Return the [x, y] coordinate for the center point of the cell that contains the specified text.  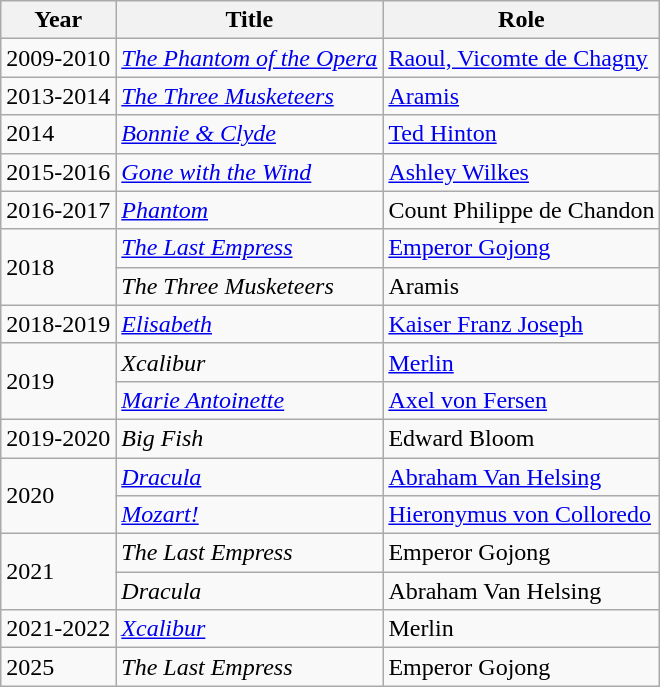
Elisabeth [250, 324]
Bonnie & Clyde [250, 134]
2016-2017 [58, 210]
2019-2020 [58, 438]
Phantom [250, 210]
Axel von Fersen [522, 400]
The Phantom of the Opera [250, 58]
2018 [58, 267]
2021 [58, 572]
Role [522, 20]
2013-2014 [58, 96]
2014 [58, 134]
2009-2010 [58, 58]
Mozart! [250, 515]
2015-2016 [58, 172]
Gone with the Wind [250, 172]
Big Fish [250, 438]
Title [250, 20]
Ashley Wilkes [522, 172]
Ted Hinton [522, 134]
Count Philippe de Chandon [522, 210]
Marie Antoinette [250, 400]
Raoul, Vicomte de Chagny [522, 58]
2020 [58, 496]
Hieronymus von Colloredo [522, 515]
Edward Bloom [522, 438]
2025 [58, 667]
2018-2019 [58, 324]
Year [58, 20]
2019 [58, 381]
2021-2022 [58, 629]
Kaiser Franz Joseph [522, 324]
